From the cell containing the given text, extract its center point as [X, Y] coordinate. 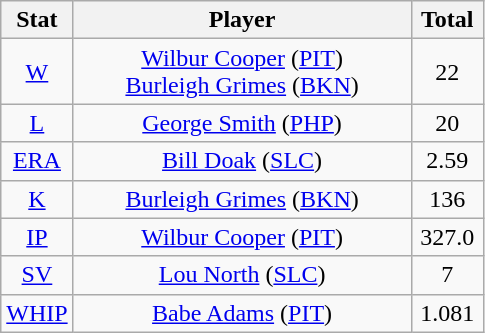
1.081 [447, 313]
327.0 [447, 237]
ERA [37, 161]
Total [447, 20]
WHIP [37, 313]
Babe Adams (PIT) [242, 313]
7 [447, 275]
K [37, 199]
Stat [37, 20]
136 [447, 199]
Player [242, 20]
22 [447, 72]
W [37, 72]
Bill Doak (SLC) [242, 161]
IP [37, 237]
Lou North (SLC) [242, 275]
Burleigh Grimes (BKN) [242, 199]
20 [447, 123]
2.59 [447, 161]
L [37, 123]
SV [37, 275]
Wilbur Cooper (PIT) [242, 237]
Wilbur Cooper (PIT)Burleigh Grimes (BKN) [242, 72]
George Smith (PHP) [242, 123]
